Search for the cell housing the specified text and yield its [x, y] center coordinate. 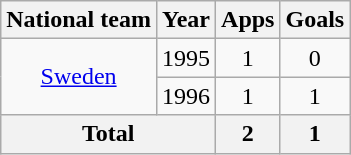
1996 [186, 96]
Year [186, 20]
Apps [248, 20]
Sweden [79, 77]
Total [108, 134]
Goals [315, 20]
2 [248, 134]
0 [315, 58]
1995 [186, 58]
National team [79, 20]
